For the text-containing cell, return its midpoint in (X, Y) coordinate format. 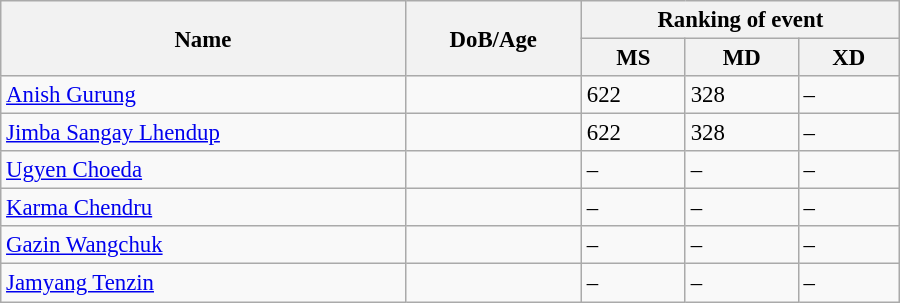
Ranking of event (740, 20)
Jimba Sangay Lhendup (203, 133)
Jamyang Tenzin (203, 283)
Ugyen Choeda (203, 170)
Anish Gurung (203, 95)
Karma Chendru (203, 208)
MD (742, 58)
Name (203, 38)
Gazin Wangchuk (203, 245)
XD (848, 58)
DoB/Age (493, 38)
MS (633, 58)
